Return the [x, y] coordinate for the center point of the cell that contains the specified text.  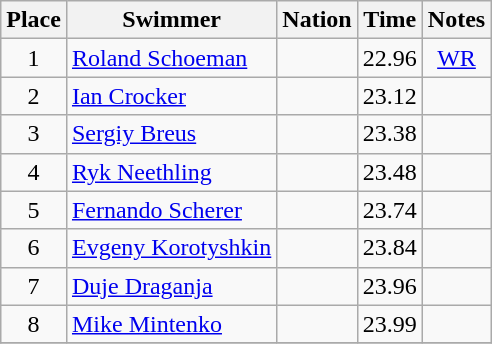
Duje Draganja [171, 286]
Mike Mintenko [171, 324]
23.96 [390, 286]
Swimmer [171, 20]
1 [34, 58]
8 [34, 324]
5 [34, 210]
WR [456, 58]
Evgeny Korotyshkin [171, 248]
3 [34, 134]
Fernando Scherer [171, 210]
Sergiy Breus [171, 134]
23.48 [390, 172]
23.74 [390, 210]
Time [390, 20]
23.12 [390, 96]
4 [34, 172]
6 [34, 248]
23.38 [390, 134]
22.96 [390, 58]
Ian Crocker [171, 96]
Place [34, 20]
23.84 [390, 248]
23.99 [390, 324]
Roland Schoeman [171, 58]
2 [34, 96]
7 [34, 286]
Notes [456, 20]
Ryk Neethling [171, 172]
Nation [317, 20]
